Pinpoint the cell where the given text exists, returning its (X, Y) midpoint coordinate. 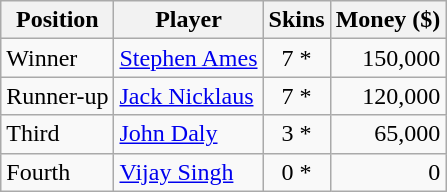
150,000 (388, 58)
Runner-up (58, 96)
65,000 (388, 134)
Stephen Ames (188, 58)
Skins (296, 20)
0 (388, 172)
Third (58, 134)
Position (58, 20)
Winner (58, 58)
120,000 (388, 96)
3 * (296, 134)
Vijay Singh (188, 172)
Jack Nicklaus (188, 96)
0 * (296, 172)
Fourth (58, 172)
Player (188, 20)
John Daly (188, 134)
Money ($) (388, 20)
